Return (x, y) of the center of cell containing provided text 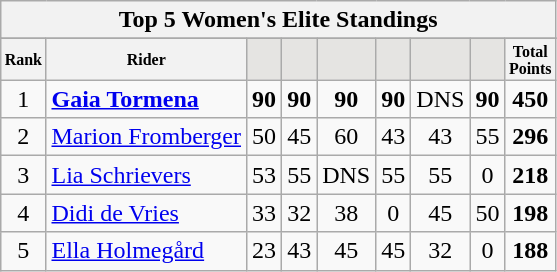
38 (346, 213)
Gaia Tormena (146, 99)
2 (24, 137)
Top 5 Women's Elite Standings (278, 20)
450 (530, 99)
4 (24, 213)
Didi de Vries (146, 213)
3 (24, 175)
23 (264, 251)
5 (24, 251)
53 (264, 175)
218 (530, 175)
Ella Holmegård (146, 251)
Rider (146, 60)
Marion Fromberger (146, 137)
Lia Schrievers (146, 175)
296 (530, 137)
1 (24, 99)
TotalPoints (530, 60)
33 (264, 213)
Rank (24, 60)
198 (530, 213)
188 (530, 251)
60 (346, 137)
